Scan for the cell matching the given text and deliver its (x, y) coordinate at center. 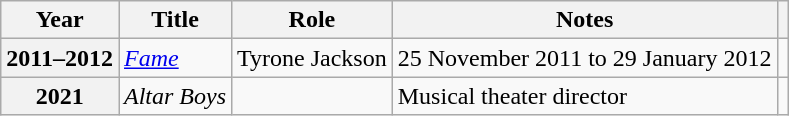
Fame (174, 58)
Year (60, 20)
2021 (60, 96)
Musical theater director (584, 96)
Role (312, 20)
Notes (584, 20)
Altar Boys (174, 96)
2011–2012 (60, 58)
25 November 2011 to 29 January 2012 (584, 58)
Title (174, 20)
Tyrone Jackson (312, 58)
